Output the [X, Y] coordinate of the center of the cell containing the given text.  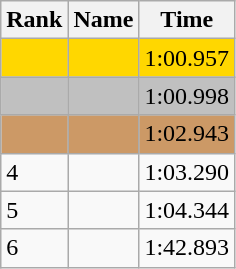
1:02.943 [187, 134]
Time [187, 20]
5 [34, 210]
1:00.998 [187, 96]
Name [104, 20]
1:03.290 [187, 172]
1:04.344 [187, 210]
1:00.957 [187, 58]
Rank [34, 20]
4 [34, 172]
6 [34, 248]
1:42.893 [187, 248]
